Output the [X, Y] coordinate of the center of the cell containing the given text.  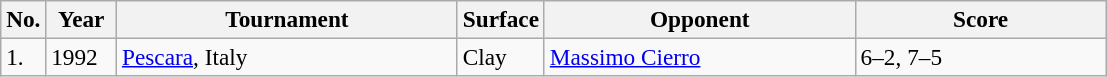
Massimo Cierro [700, 57]
1992 [82, 57]
No. [24, 19]
Tournament [288, 19]
Surface [500, 19]
Opponent [700, 19]
Clay [500, 57]
1. [24, 57]
Year [82, 19]
6–2, 7–5 [980, 57]
Score [980, 19]
Pescara, Italy [288, 57]
